Output the (X, Y) coordinate of the center of the cell containing the given text.  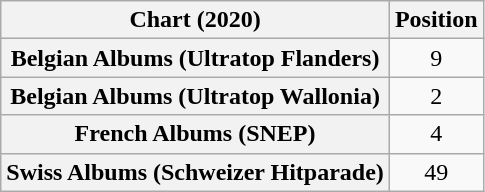
9 (436, 58)
Swiss Albums (Schweizer Hitparade) (196, 172)
French Albums (SNEP) (196, 134)
Position (436, 20)
49 (436, 172)
4 (436, 134)
Belgian Albums (Ultratop Flanders) (196, 58)
Belgian Albums (Ultratop Wallonia) (196, 96)
2 (436, 96)
Chart (2020) (196, 20)
